Return the (x, y) coordinate for the center point of the cell that contains the specified text.  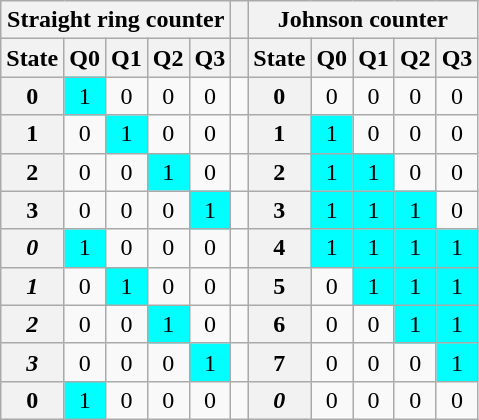
4 (280, 248)
6 (280, 324)
5 (280, 286)
7 (280, 362)
Straight ring counter (116, 20)
Johnson counter (363, 20)
